Determine the [x, y] coordinate at the center of the cell enclosing the given text.  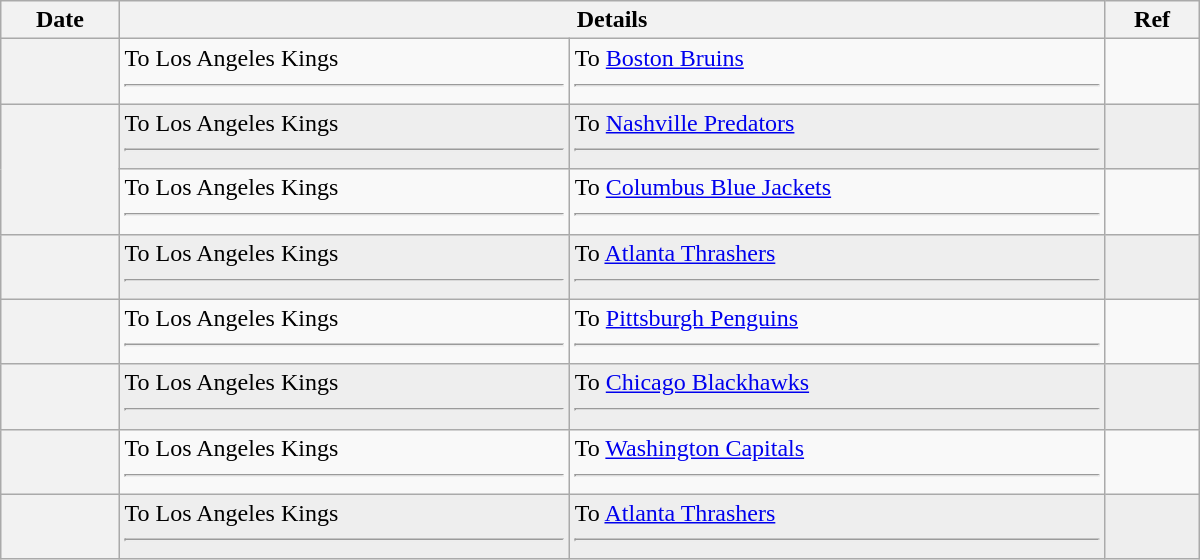
To Columbus Blue Jackets [837, 202]
Details [612, 20]
To Pittsburgh Penguins [837, 332]
To Nashville Predators [837, 136]
Ref [1152, 20]
Date [60, 20]
To Boston Bruins [837, 72]
To Washington Capitals [837, 462]
To Chicago Blackhawks [837, 396]
